Identify which cell holds the provided text, then report its [X, Y] central coordinate. 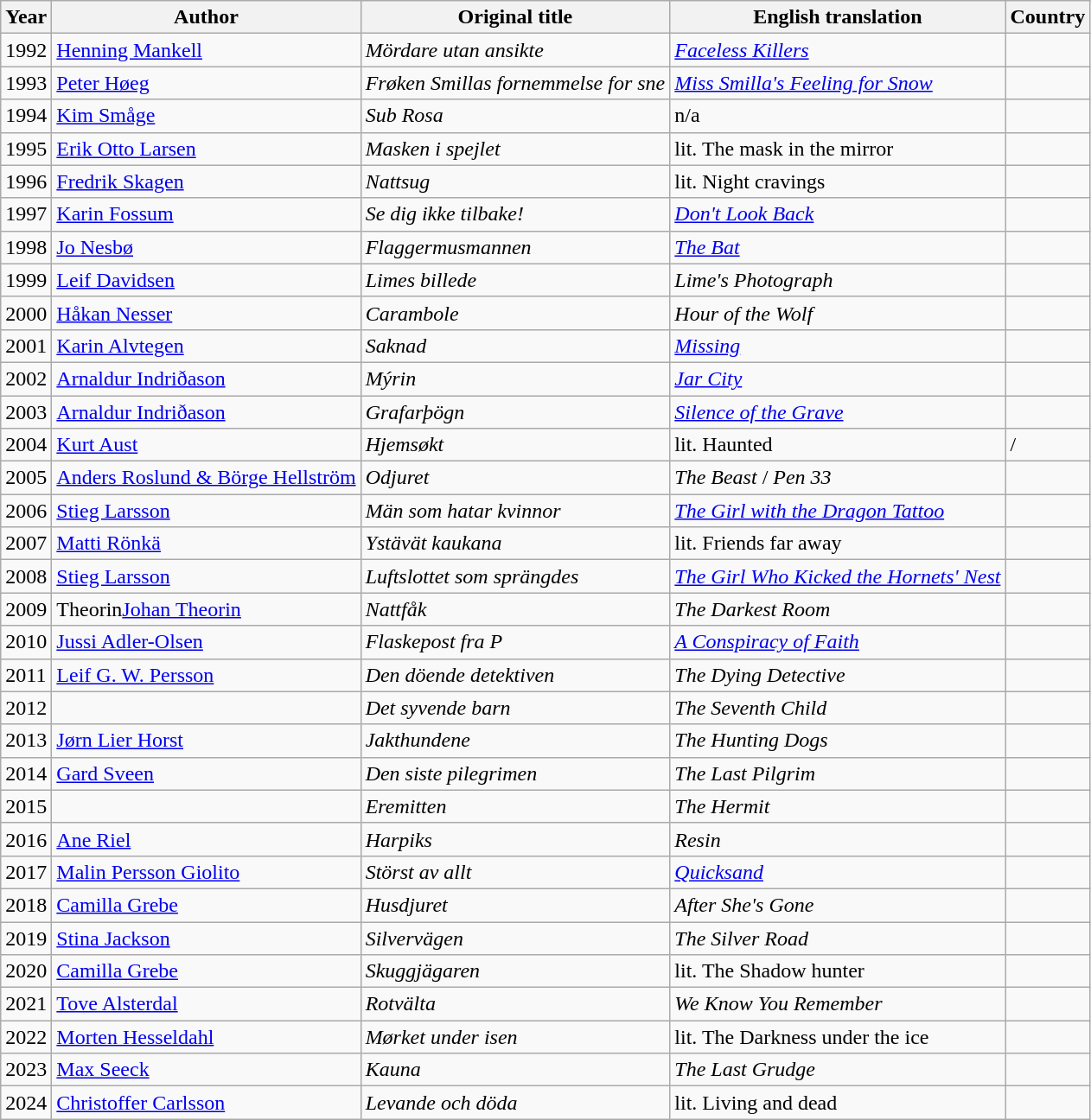
n/a [838, 116]
We Know You Remember [838, 1004]
Resin [838, 839]
Ane Riel [206, 839]
Anders Roslund & Börge Hellström [206, 478]
Saknad [515, 346]
1997 [26, 214]
Karin Fossum [206, 214]
Luftslottet som sprängdes [515, 576]
Leif Davidsen [206, 280]
Silence of the Grave [838, 412]
Quicksand [838, 872]
2008 [26, 576]
Se dig ikke tilbake! [515, 214]
Masken i spejlet [515, 149]
Störst av allt [515, 872]
Jo Nesbø [206, 247]
Peter Høeg [206, 83]
Flaggermusmannen [515, 247]
2001 [26, 346]
Lime's Photograph [838, 280]
Nattsug [515, 181]
Jakthundene [515, 741]
The Last Grudge [838, 1070]
Odjuret [515, 478]
English translation [838, 17]
The Beast / Pen 33 [838, 478]
Gard Sveen [206, 773]
Karin Alvtegen [206, 346]
2013 [26, 741]
Kurt Aust [206, 445]
The Seventh Child [838, 708]
Missing [838, 346]
Jar City [838, 379]
Kauna [515, 1070]
Sub Rosa [515, 116]
1996 [26, 181]
Tove Alsterdal [206, 1004]
Det syvende barn [515, 708]
Stina Jackson [206, 938]
2014 [26, 773]
lit. The Darkness under the ice [838, 1037]
Mørket under isen [515, 1037]
2009 [26, 609]
1998 [26, 247]
Fredrik Skagen [206, 181]
2010 [26, 642]
Män som hatar kvinnor [515, 511]
lit. Night cravings [838, 181]
lit. Haunted [838, 445]
2018 [26, 905]
Miss Smilla's Feeling for Snow [838, 83]
Flaskepost fra P [515, 642]
2003 [26, 412]
Author [206, 17]
Husdjuret [515, 905]
2012 [26, 708]
Hjemsøkt [515, 445]
lit. Friends far away [838, 544]
Harpiks [515, 839]
Den siste pilegrimen [515, 773]
The Dying Detective [838, 675]
2002 [26, 379]
The Hermit [838, 806]
The Last Pilgrim [838, 773]
2017 [26, 872]
Levande och döda [515, 1103]
Skuggjägaren [515, 971]
Malin Persson Giolito [206, 872]
Ystävät kaukana [515, 544]
Leif G. W. Persson [206, 675]
Henning Mankell [206, 50]
2016 [26, 839]
Eremitten [515, 806]
Original title [515, 17]
Frøken Smillas fornemmelse for sne [515, 83]
2005 [26, 478]
Jussi Adler-Olsen [206, 642]
Morten Hesseldahl [206, 1037]
2011 [26, 675]
2022 [26, 1037]
2007 [26, 544]
The Silver Road [838, 938]
Håkan Nesser [206, 313]
Rotvälta [515, 1004]
Hour of the Wolf [838, 313]
Silvervägen [515, 938]
Jørn Lier Horst [206, 741]
Erik Otto Larsen [206, 149]
Nattfåk [515, 609]
2000 [26, 313]
lit. The Shadow hunter [838, 971]
2021 [26, 1004]
Limes billede [515, 280]
1994 [26, 116]
lit. The mask in the mirror [838, 149]
lit. Living and dead [838, 1103]
1999 [26, 280]
2024 [26, 1103]
2006 [26, 511]
2019 [26, 938]
1995 [26, 149]
2020 [26, 971]
Mýrin [515, 379]
Den döende detektiven [515, 675]
The Bat [838, 247]
1992 [26, 50]
Max Seeck [206, 1070]
/ [1048, 445]
Kim Småge [206, 116]
Carambole [515, 313]
The Hunting Dogs [838, 741]
Don't Look Back [838, 214]
Year [26, 17]
Faceless Killers [838, 50]
After She's Gone [838, 905]
TheorinJohan Theorin [206, 609]
The Girl Who Kicked the Hornets' Nest [838, 576]
1993 [26, 83]
Grafarþögn [515, 412]
2015 [26, 806]
Matti Rönkä [206, 544]
2004 [26, 445]
Christoffer Carlsson [206, 1103]
A Conspiracy of Faith [838, 642]
Country [1048, 17]
The Darkest Room [838, 609]
Mördare utan ansikte [515, 50]
The Girl with the Dragon Tattoo [838, 511]
2023 [26, 1070]
